Detect which cell encompasses the target text, then output its (x, y) center coordinate. 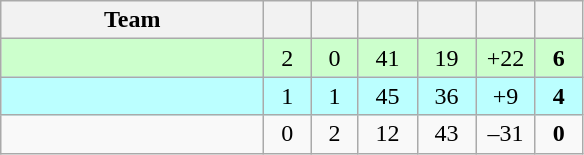
12 (388, 134)
+9 (506, 96)
45 (388, 96)
6 (558, 58)
43 (446, 134)
4 (558, 96)
19 (446, 58)
–31 (506, 134)
41 (388, 58)
36 (446, 96)
+22 (506, 58)
Team (132, 20)
